Return (X, Y) of the center of cell containing provided text 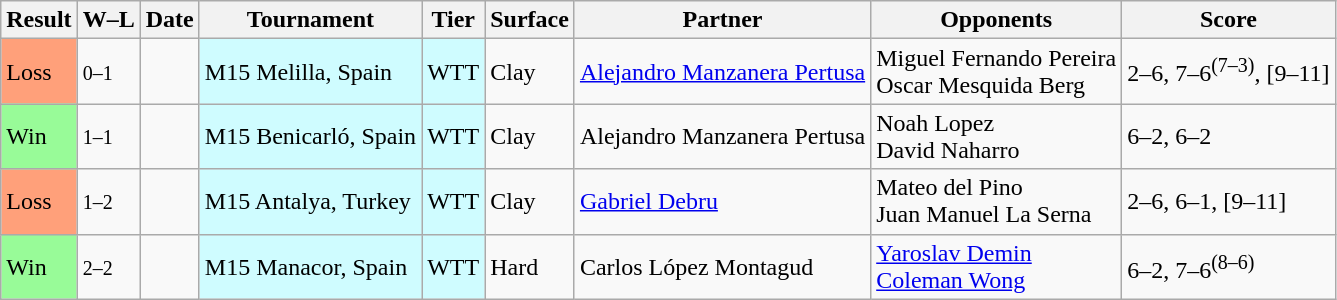
Miguel Fernando Pereira Oscar Mesquida Berg (996, 72)
0–1 (108, 72)
2–6, 7–6(7–3), [9–11] (1228, 72)
Partner (722, 20)
2–2 (108, 266)
Tournament (310, 20)
Score (1228, 20)
M15 Melilla, Spain (310, 72)
Mateo del Pino Juan Manuel La Serna (996, 202)
6–2, 6–2 (1228, 136)
Gabriel Debru (722, 202)
1–2 (108, 202)
Tier (454, 20)
Yaroslav Demin Coleman Wong (996, 266)
Noah Lopez David Naharro (996, 136)
Hard (530, 266)
Surface (530, 20)
1–1 (108, 136)
W–L (108, 20)
2–6, 6–1, [9–11] (1228, 202)
Date (170, 20)
Carlos López Montagud (722, 266)
M15 Antalya, Turkey (310, 202)
Result (39, 20)
6–2, 7–6(8–6) (1228, 266)
M15 Benicarló, Spain (310, 136)
Opponents (996, 20)
M15 Manacor, Spain (310, 266)
